From the cell containing the given text, extract its center point as (x, y) coordinate. 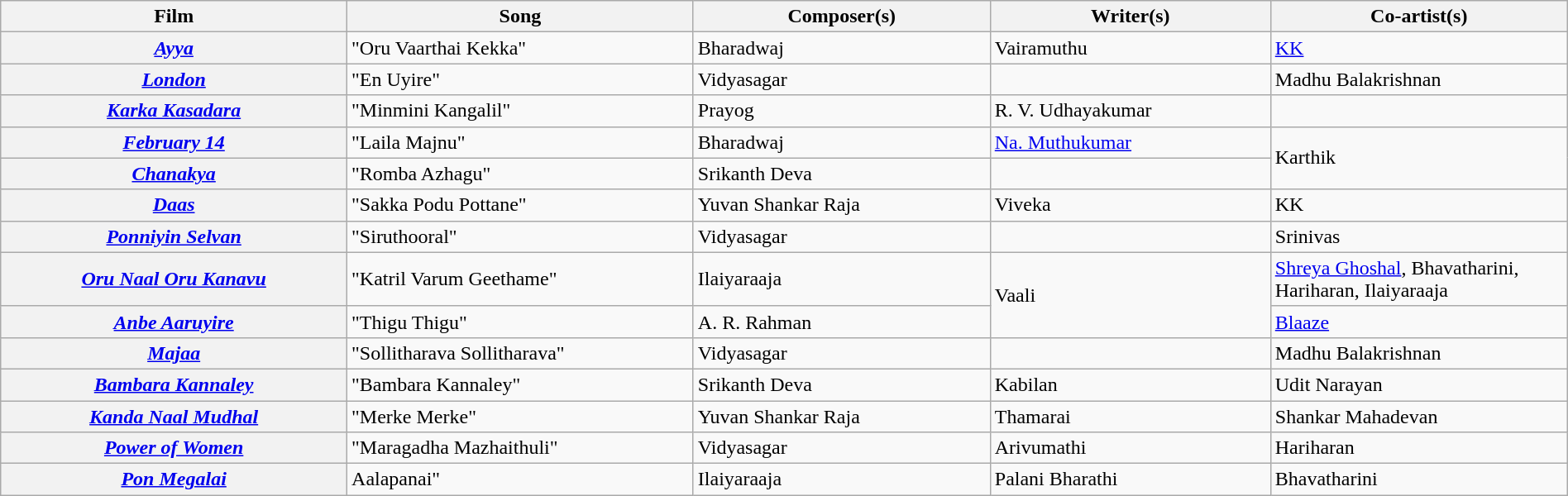
Udit Narayan (1419, 384)
"Romba Azhagu" (521, 174)
Aalapanai" (521, 479)
Writer(s) (1130, 17)
Viveka (1130, 205)
R. V. Udhayakumar (1130, 111)
Pon Megalai (174, 479)
Ponniyin Selvan (174, 236)
Shankar Mahadevan (1419, 416)
Majaa (174, 353)
Co-artist(s) (1419, 17)
Arivumathi (1130, 448)
"Siruthooral" (521, 236)
Srinivas (1419, 236)
Kanda Naal Mudhal (174, 416)
Song (521, 17)
"Laila Majnu" (521, 142)
Composer(s) (842, 17)
"Thigu Thigu" (521, 322)
"Katril Varum Geethame" (521, 279)
"Oru Vaarthai Kekka" (521, 48)
Blaaze (1419, 322)
"Maragadha Mazhaithuli" (521, 448)
"Bambara Kannaley" (521, 384)
Vairamuthu (1130, 48)
Palani Bharathi (1130, 479)
"En Uyire" (521, 79)
Film (174, 17)
"Sollitharava Sollitharava" (521, 353)
Kabilan (1130, 384)
Prayog (842, 111)
Ayya (174, 48)
Daas (174, 205)
Shreya Ghoshal, Bhavatharini, Hariharan, Ilaiyaraaja (1419, 279)
London (174, 79)
Vaali (1130, 294)
Thamarai (1130, 416)
A. R. Rahman (842, 322)
Anbe Aaruyire (174, 322)
"Minmini Kangalil" (521, 111)
Chanakya (174, 174)
"Sakka Podu Pottane" (521, 205)
Karthik (1419, 158)
Na. Muthukumar (1130, 142)
Hariharan (1419, 448)
"Merke Merke" (521, 416)
Oru Naal Oru Kanavu (174, 279)
February 14 (174, 142)
Bhavatharini (1419, 479)
Power of Women (174, 448)
Karka Kasadara (174, 111)
Bambara Kannaley (174, 384)
